Identify which cell holds the provided text, then report its (x, y) central coordinate. 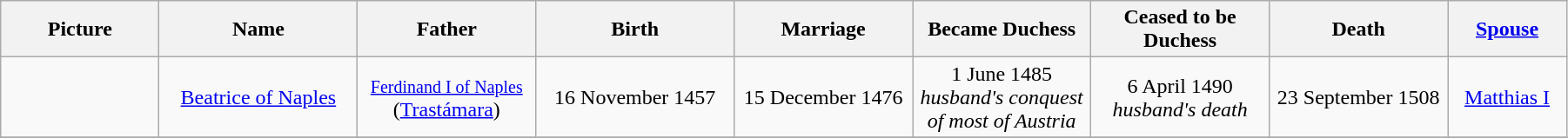
Name (258, 30)
Matthias I (1507, 97)
23 September 1508 (1359, 97)
16 November 1457 (635, 97)
Beatrice of Naples (258, 97)
Birth (635, 30)
Father (447, 30)
Ferdinand I of Naples (Trastámara) (447, 97)
1 June 1485husband's conquest of most of Austria (1002, 97)
Ceased to be Duchess (1180, 30)
15 December 1476 (823, 97)
Spouse (1507, 30)
Death (1359, 30)
Picture (80, 30)
Marriage (823, 30)
Became Duchess (1002, 30)
6 April 1490husband's death (1180, 97)
